Capture the cell that displays the provided text and extract its [X, Y] central coordinate. 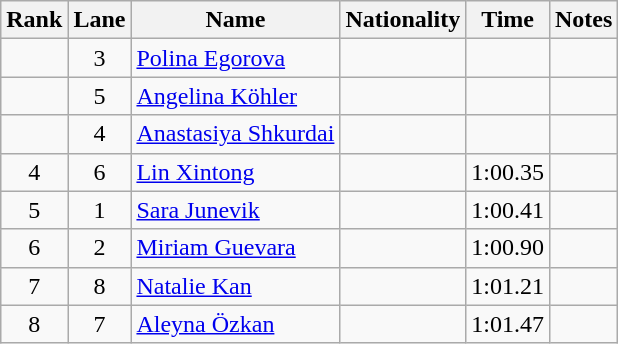
Sara Junevik [236, 210]
Miriam Guevara [236, 248]
1:00.41 [508, 210]
Rank [34, 20]
3 [100, 58]
Lin Xintong [236, 172]
Nationality [403, 20]
1:01.47 [508, 324]
1:00.35 [508, 172]
Notes [583, 20]
Name [236, 20]
1 [100, 210]
1:00.90 [508, 248]
Polina Egorova [236, 58]
Aleyna Özkan [236, 324]
2 [100, 248]
Natalie Kan [236, 286]
Lane [100, 20]
Angelina Köhler [236, 96]
Anastasiya Shkurdai [236, 134]
1:01.21 [508, 286]
Time [508, 20]
